Search for the cell housing the specified text and yield its [x, y] center coordinate. 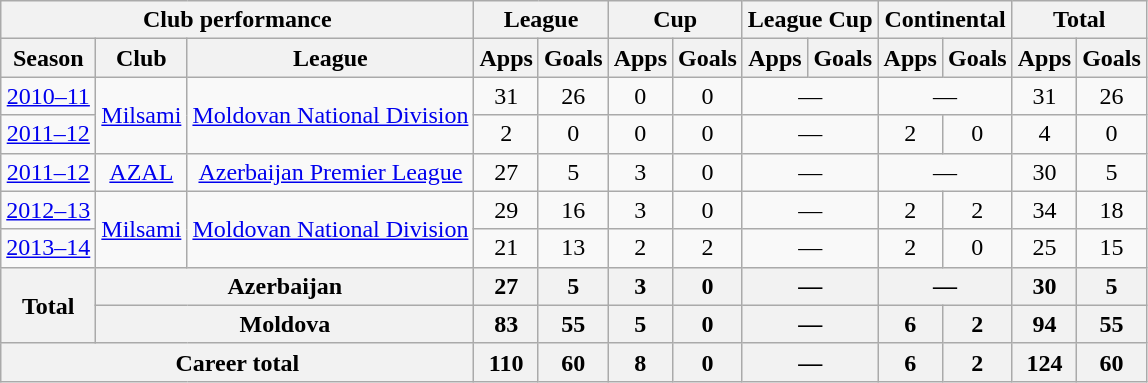
Azerbaijan Premier League [330, 172]
2013–14 [48, 248]
83 [506, 324]
13 [573, 248]
15 [1112, 248]
94 [1044, 324]
League Cup [810, 20]
16 [573, 210]
29 [506, 210]
8 [640, 362]
25 [1044, 248]
Azerbaijan [285, 286]
Season [48, 58]
110 [506, 362]
34 [1044, 210]
Continental [945, 20]
2012–13 [48, 210]
Club [142, 58]
21 [506, 248]
Club performance [238, 20]
18 [1112, 210]
124 [1044, 362]
AZAL [142, 172]
Moldova [285, 324]
Cup [675, 20]
Career total [238, 362]
2010–11 [48, 96]
4 [1044, 134]
